From the cell containing the given text, extract its center point as [X, Y] coordinate. 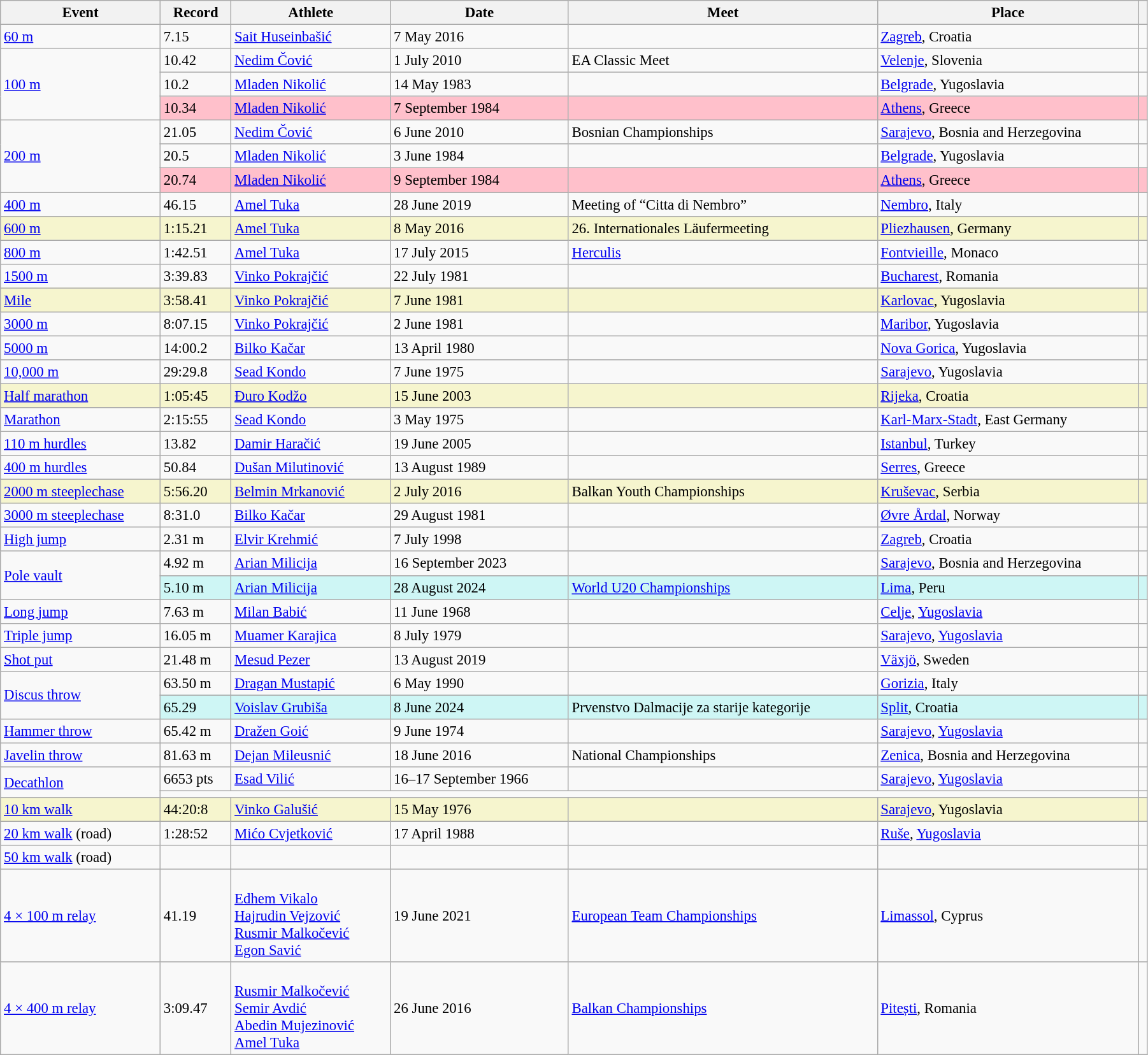
Nembro, Italy [1008, 205]
20.5 [195, 156]
20 km walk (road) [80, 834]
1:15.21 [195, 228]
60 m [80, 37]
Mićo Cvjetković [311, 834]
16–17 September 1966 [479, 779]
9 September 1984 [479, 180]
11 June 1968 [479, 612]
Sait Huseinbašić [311, 37]
9 June 1974 [479, 731]
81.63 m [195, 755]
10,000 m [80, 372]
600 m [80, 228]
15 May 1976 [479, 810]
Mesud Pezer [311, 659]
Mile [80, 300]
Half marathon [80, 396]
5.10 m [195, 587]
Place [1008, 13]
29:29.8 [195, 372]
14 May 1983 [479, 85]
1:28:52 [195, 834]
6653 pts [195, 779]
Voislav Grubiša [311, 707]
3000 m steeplechase [80, 515]
17 July 2015 [479, 252]
7.15 [195, 37]
Event [80, 13]
Bucharest, Romania [1008, 276]
2:15:55 [195, 420]
Edhem VikaloHajrudin VejzovićRusmir MalkočevićEgon Savić [311, 916]
Esad Vilić [311, 779]
Marathon [80, 420]
Triple jump [80, 635]
13 August 2019 [479, 659]
18 June 2016 [479, 755]
2.31 m [195, 540]
Istanbul, Turkey [1008, 444]
15 June 2003 [479, 396]
Växjö, Sweden [1008, 659]
Dražen Goić [311, 731]
Milan Babić [311, 612]
Karl-Marx-Stadt, East Germany [1008, 420]
Bosnian Championships [722, 133]
Elvir Krehmić [311, 540]
17 April 1988 [479, 834]
29 August 1981 [479, 515]
21.48 m [195, 659]
Limassol, Cyprus [1008, 916]
4 × 400 m relay [80, 1008]
Prvenstvo Dalmacije za starije kategorije [722, 707]
1500 m [80, 276]
Zenica, Bosnia and Herzegovina [1008, 755]
100 m [80, 84]
200 m [80, 157]
Decathlon [80, 782]
Meet [722, 13]
63.50 m [195, 684]
400 m [80, 205]
Athlete [311, 13]
Pole vault [80, 576]
46.15 [195, 205]
High jump [80, 540]
19 June 2021 [479, 916]
10 km walk [80, 810]
7 July 1998 [479, 540]
8:07.15 [195, 324]
EA Classic Meet [722, 61]
Record [195, 13]
4 × 100 m relay [80, 916]
7 May 2016 [479, 37]
Discus throw [80, 696]
3 May 1975 [479, 420]
10.34 [195, 108]
7 June 1981 [479, 300]
Pitești, Romania [1008, 1008]
2 June 1981 [479, 324]
6 May 1990 [479, 684]
Balkan Championships [722, 1008]
Meeting of “Citta di Nembro” [722, 205]
Fontvieille, Monaco [1008, 252]
26 June 2016 [479, 1008]
7 September 1984 [479, 108]
44:20:8 [195, 810]
19 June 2005 [479, 444]
Øvre Årdal, Norway [1008, 515]
Date [479, 13]
Damir Haračić [311, 444]
8 May 2016 [479, 228]
22 July 1981 [479, 276]
5:56.20 [195, 492]
26. Internationales Läufermeeting [722, 228]
Javelin throw [80, 755]
14:00.2 [195, 348]
Kruševac, Serbia [1008, 492]
European Team Championships [722, 916]
Rusmir MalkočevićSemir AvdićAbedin MujezinovićAmel Tuka [311, 1008]
Rijeka, Croatia [1008, 396]
Nova Gorica, Yugoslavia [1008, 348]
National Championships [722, 755]
8 July 1979 [479, 635]
Split, Croatia [1008, 707]
Gorizia, Italy [1008, 684]
Dušan Milutinović [311, 468]
Ruše, Yugoslavia [1008, 834]
10.42 [195, 61]
Karlovac, Yugoslavia [1008, 300]
Dejan Mileusnić [311, 755]
Đuro Kodžo [311, 396]
Velenje, Slovenia [1008, 61]
Serres, Greece [1008, 468]
2 July 2016 [479, 492]
13.82 [195, 444]
Muamer Karajica [311, 635]
50.84 [195, 468]
28 August 2024 [479, 587]
8 June 2024 [479, 707]
21.05 [195, 133]
1 July 2010 [479, 61]
2000 m steeplechase [80, 492]
Lima, Peru [1008, 587]
1:42.51 [195, 252]
Belmin Mrkanović [311, 492]
Pliezhausen, Germany [1008, 228]
Maribor, Yugoslavia [1008, 324]
Hammer throw [80, 731]
6 June 2010 [479, 133]
10.2 [195, 85]
3:39.83 [195, 276]
1:05:45 [195, 396]
65.29 [195, 707]
Dragan Mustapić [311, 684]
8:31.0 [195, 515]
13 April 1980 [479, 348]
50 km walk (road) [80, 858]
Herculis [722, 252]
Long jump [80, 612]
41.19 [195, 916]
28 June 2019 [479, 205]
800 m [80, 252]
4.92 m [195, 564]
7.63 m [195, 612]
Celje, Yugoslavia [1008, 612]
13 August 1989 [479, 468]
3000 m [80, 324]
Shot put [80, 659]
3 June 1984 [479, 156]
16.05 m [195, 635]
110 m hurdles [80, 444]
7 June 1975 [479, 372]
16 September 2023 [479, 564]
400 m hurdles [80, 468]
65.42 m [195, 731]
World U20 Championships [722, 587]
Balkan Youth Championships [722, 492]
Vinko Galušić [311, 810]
20.74 [195, 180]
3:58.41 [195, 300]
5000 m [80, 348]
3:09.47 [195, 1008]
